Output the (x, y) coordinate of the center of the cell containing the given text.  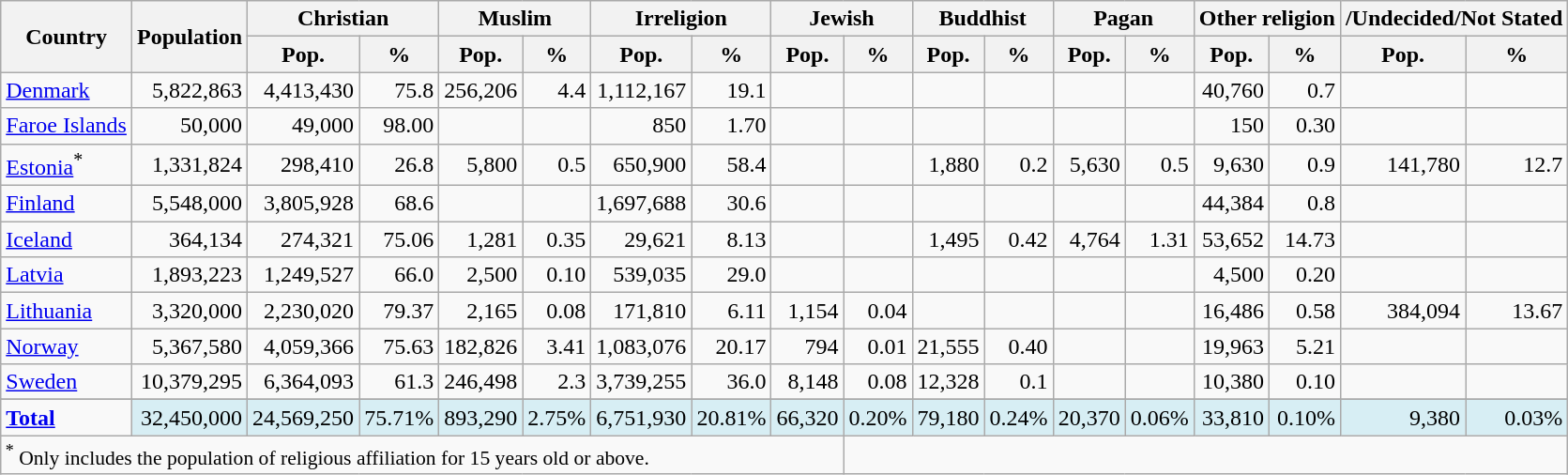
75.8 (400, 90)
44,384 (1231, 204)
0.20% (878, 418)
20,370 (1088, 418)
29.0 (732, 275)
0.20 (1304, 275)
Iceland (67, 239)
141,780 (1402, 165)
12,328 (948, 382)
0.58 (1304, 311)
3,739,255 (642, 382)
1,154 (807, 311)
75.71% (400, 418)
1,249,527 (304, 275)
0.1 (1019, 382)
9,630 (1231, 165)
14.73 (1304, 239)
33,810 (1231, 418)
Christian (343, 19)
* Only includes the population of religious affiliation for 15 years old or above. (422, 454)
Population (190, 37)
5,630 (1088, 165)
1,112,167 (642, 90)
1.70 (732, 126)
50,000 (190, 126)
24,569,250 (304, 418)
5.21 (1304, 346)
10,380 (1231, 382)
Total (67, 418)
6,364,093 (304, 382)
794 (807, 346)
0.42 (1019, 239)
98.00 (400, 126)
12.7 (1516, 165)
19.1 (732, 90)
20.81% (732, 418)
3,805,928 (304, 204)
0.30 (1304, 126)
/Undecided/Not Stated (1454, 19)
2,500 (480, 275)
21,555 (948, 346)
0.01 (878, 346)
0.8 (1304, 204)
29,621 (642, 239)
364,134 (190, 239)
0.40 (1019, 346)
Buddhist (982, 19)
1.31 (1160, 239)
53,652 (1231, 239)
79.37 (400, 311)
13.67 (1516, 311)
1,083,076 (642, 346)
Other religion (1267, 19)
61.3 (400, 382)
Denmark (67, 90)
Finland (67, 204)
16,486 (1231, 311)
Muslim (515, 19)
4.4 (557, 90)
3,320,000 (190, 311)
Faroe Islands (67, 126)
256,206 (480, 90)
0.9 (1304, 165)
8,148 (807, 382)
20.17 (732, 346)
1,281 (480, 239)
274,321 (304, 239)
2,230,020 (304, 311)
298,410 (304, 165)
4,500 (1231, 275)
Irreligion (681, 19)
10,379,295 (190, 382)
Pagan (1123, 19)
1,331,824 (190, 165)
32,450,000 (190, 418)
650,900 (642, 165)
8.13 (732, 239)
68.6 (400, 204)
66,320 (807, 418)
150 (1231, 126)
30.6 (732, 204)
79,180 (948, 418)
0.35 (557, 239)
0.10% (1304, 418)
5,367,580 (190, 346)
Latvia (67, 275)
9,380 (1402, 418)
Country (67, 37)
2,165 (480, 311)
893,290 (480, 418)
Sweden (67, 382)
6.11 (732, 311)
40,760 (1231, 90)
0.24% (1019, 418)
850 (642, 126)
246,498 (480, 382)
1,893,223 (190, 275)
5,800 (480, 165)
1,697,688 (642, 204)
5,822,863 (190, 90)
182,826 (480, 346)
6,751,930 (642, 418)
Lithuania (67, 311)
1,495 (948, 239)
539,035 (642, 275)
171,810 (642, 311)
0.2 (1019, 165)
4,413,430 (304, 90)
0.03% (1516, 418)
4,059,366 (304, 346)
2.3 (557, 382)
Estonia* (67, 165)
1,880 (948, 165)
384,094 (1402, 311)
36.0 (732, 382)
66.0 (400, 275)
Jewish (842, 19)
0.06% (1160, 418)
49,000 (304, 126)
19,963 (1231, 346)
Norway (67, 346)
58.4 (732, 165)
26.8 (400, 165)
3.41 (557, 346)
75.06 (400, 239)
75.63 (400, 346)
5,548,000 (190, 204)
0.04 (878, 311)
0.7 (1304, 90)
4,764 (1088, 239)
2.75% (557, 418)
